Search for the cell housing the specified text and yield its (x, y) center coordinate. 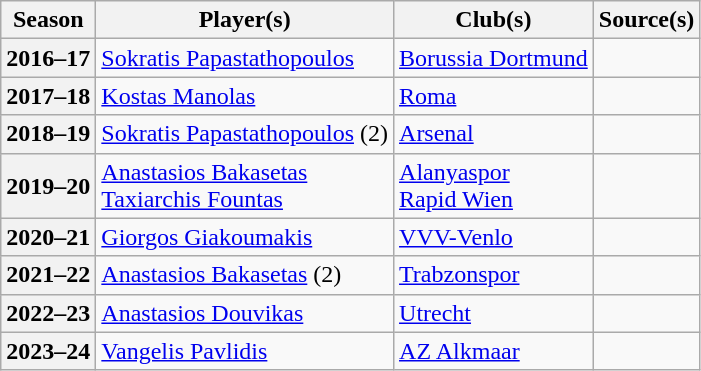
Arsenal (494, 134)
Roma (494, 96)
Trabzonspor (494, 275)
Utrecht (494, 313)
Sokratis Papastathopoulos (245, 58)
Giorgos Giakoumakis (245, 237)
Alanyaspor Rapid Wien (494, 186)
Kostas Manolas (245, 96)
Season (48, 20)
AZ Alkmaar (494, 351)
Sokratis Papastathopoulos (2) (245, 134)
2018–19 (48, 134)
2017–18 (48, 96)
Player(s) (245, 20)
Vangelis Pavlidis (245, 351)
Source(s) (646, 20)
Anastasios Douvikas (245, 313)
2021–22 (48, 275)
2019–20 (48, 186)
Borussia Dortmund (494, 58)
2020–21 (48, 237)
Club(s) (494, 20)
2016–17 (48, 58)
Anastasios BakasetasTaxiarchis Fountas (245, 186)
2023–24 (48, 351)
Anastasios Bakasetas (2) (245, 275)
2022–23 (48, 313)
VVV-Venlo (494, 237)
